Determine the (X, Y) coordinate at the center of the cell enclosing the given text.  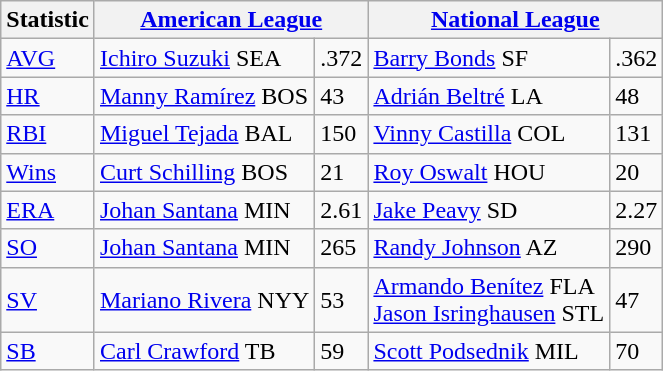
Armando Benítez FLAJason Isringhausen STL (489, 300)
Miguel Tejada BAL (204, 134)
Barry Bonds SF (489, 58)
20 (636, 172)
Statistic (48, 20)
National League (516, 20)
Curt Schilling BOS (204, 172)
SO (48, 248)
Wins (48, 172)
70 (636, 351)
Ichiro Suzuki SEA (204, 58)
SB (48, 351)
2.61 (342, 210)
HR (48, 96)
Vinny Castilla COL (489, 134)
Scott Podsednik MIL (489, 351)
150 (342, 134)
ERA (48, 210)
Randy Johnson AZ (489, 248)
.362 (636, 58)
53 (342, 300)
290 (636, 248)
Carl Crawford TB (204, 351)
131 (636, 134)
SV (48, 300)
Mariano Rivera NYY (204, 300)
.372 (342, 58)
47 (636, 300)
21 (342, 172)
Adrián Beltré LA (489, 96)
59 (342, 351)
RBI (48, 134)
American League (230, 20)
43 (342, 96)
Roy Oswalt HOU (489, 172)
Manny Ramírez BOS (204, 96)
2.27 (636, 210)
265 (342, 248)
AVG (48, 58)
Jake Peavy SD (489, 210)
48 (636, 96)
